Determine the [X, Y] coordinate at the center of the cell enclosing the given text.  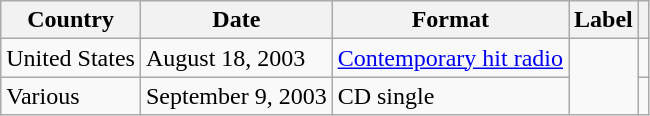
Contemporary hit radio [450, 58]
August 18, 2003 [236, 58]
United States [71, 58]
September 9, 2003 [236, 96]
Various [71, 96]
Label [603, 20]
Format [450, 20]
CD single [450, 96]
Country [71, 20]
Date [236, 20]
